Scan for the cell matching the given text and deliver its [X, Y] coordinate at center. 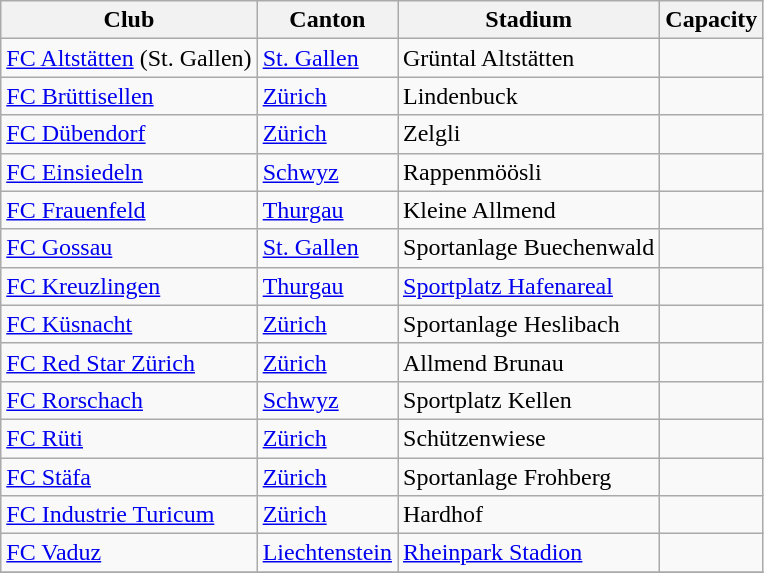
Sportanlage Heslibach [529, 324]
FC Altstätten (St. Gallen) [129, 58]
Allmend Brunau [529, 362]
FC Küsnacht [129, 324]
Rappenmöösli [529, 172]
FC Stäfa [129, 477]
Zelgli [529, 134]
Kleine Allmend [529, 210]
FC Rüti [129, 438]
Grüntal Altstätten [529, 58]
Lindenbuck [529, 96]
FC Red Star Zürich [129, 362]
Liechtenstein [327, 553]
Capacity [712, 20]
FC Vaduz [129, 553]
Rheinpark Stadion [529, 553]
FC Brüttisellen [129, 96]
Schützenwiese [529, 438]
Stadium [529, 20]
Canton [327, 20]
FC Gossau [129, 248]
Hardhof [529, 515]
FC Kreuzlingen [129, 286]
Sportplatz Hafenareal [529, 286]
Sportanlage Buechenwald [529, 248]
Sportanlage Frohberg [529, 477]
FC Einsiedeln [129, 172]
FC Dübendorf [129, 134]
Club [129, 20]
Sportplatz Kellen [529, 400]
FC Frauenfeld [129, 210]
FC Industrie Turicum [129, 515]
FC Rorschach [129, 400]
